Return (X, Y) of the center of cell containing provided text 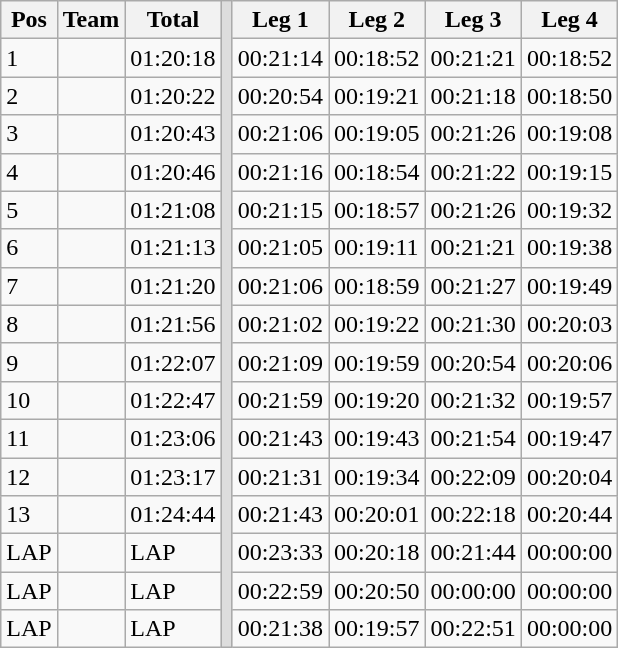
00:22:59 (280, 591)
00:21:31 (280, 477)
00:21:14 (280, 58)
00:21:59 (280, 400)
00:19:47 (569, 438)
00:20:06 (569, 362)
9 (29, 362)
12 (29, 477)
00:20:04 (569, 477)
01:20:18 (173, 58)
00:19:22 (377, 324)
Total (173, 20)
13 (29, 515)
00:21:09 (280, 362)
00:21:54 (473, 438)
00:18:59 (377, 286)
Leg 3 (473, 20)
01:22:47 (173, 400)
00:23:33 (280, 553)
1 (29, 58)
00:21:38 (280, 629)
00:19:08 (569, 134)
00:19:20 (377, 400)
00:18:54 (377, 172)
6 (29, 248)
01:23:17 (173, 477)
01:20:22 (173, 96)
00:20:18 (377, 553)
00:18:50 (569, 96)
00:21:27 (473, 286)
00:21:32 (473, 400)
Team (91, 20)
Leg 1 (280, 20)
00:20:03 (569, 324)
00:20:01 (377, 515)
00:19:49 (569, 286)
00:19:11 (377, 248)
Leg 4 (569, 20)
01:21:08 (173, 210)
00:21:02 (280, 324)
00:20:50 (377, 591)
01:22:07 (173, 362)
00:19:21 (377, 96)
00:21:44 (473, 553)
3 (29, 134)
00:21:22 (473, 172)
4 (29, 172)
7 (29, 286)
00:21:05 (280, 248)
00:19:34 (377, 477)
11 (29, 438)
00:22:18 (473, 515)
00:19:05 (377, 134)
00:22:09 (473, 477)
00:21:15 (280, 210)
00:19:43 (377, 438)
01:24:44 (173, 515)
00:21:18 (473, 96)
01:23:06 (173, 438)
01:21:20 (173, 286)
Leg 2 (377, 20)
Pos (29, 20)
00:18:57 (377, 210)
00:21:16 (280, 172)
01:20:43 (173, 134)
8 (29, 324)
2 (29, 96)
00:19:32 (569, 210)
01:21:56 (173, 324)
00:21:30 (473, 324)
01:21:13 (173, 248)
00:20:44 (569, 515)
00:22:51 (473, 629)
5 (29, 210)
00:19:59 (377, 362)
00:19:15 (569, 172)
01:20:46 (173, 172)
10 (29, 400)
00:19:38 (569, 248)
